Provide the [x, y] coordinate of the cell's center where the given text is located.  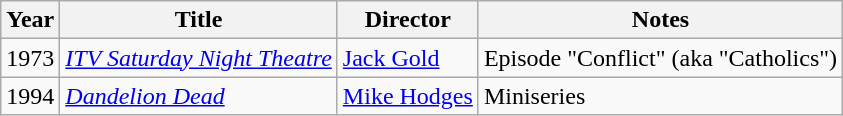
Miniseries [660, 96]
Title [199, 20]
Director [408, 20]
ITV Saturday Night Theatre [199, 58]
Mike Hodges [408, 96]
1973 [30, 58]
1994 [30, 96]
Notes [660, 20]
Year [30, 20]
Episode "Conflict" (aka "Catholics") [660, 58]
Jack Gold [408, 58]
Dandelion Dead [199, 96]
